Scan for the cell matching the given text and deliver its (x, y) coordinate at center. 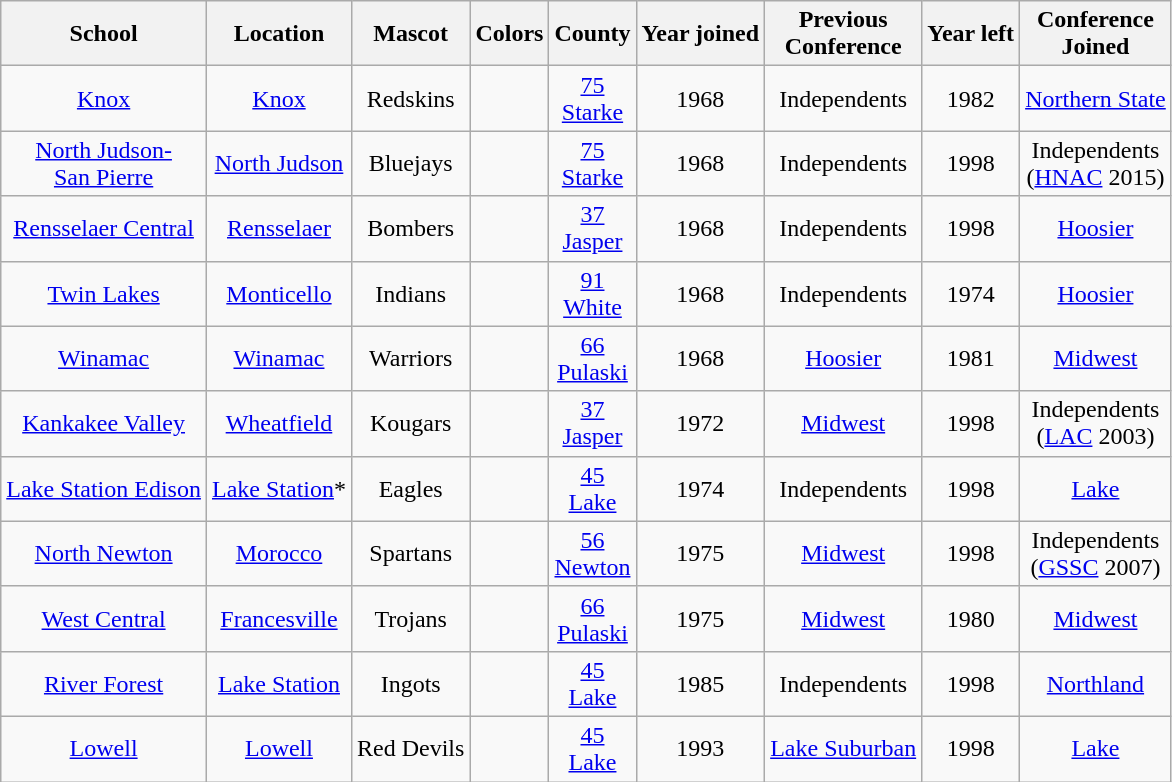
Warriors (410, 358)
Northern State (1096, 98)
County (592, 34)
North Judson- San Pierre (104, 164)
Kankakee Valley (104, 424)
Bombers (410, 228)
1981 (971, 358)
Year left (971, 34)
Ingots (410, 684)
Lake Station* (278, 488)
Kougars (410, 424)
West Central (104, 618)
Location (278, 34)
Lake Suburban (844, 748)
1985 (700, 684)
Lake Station Edison (104, 488)
Previous Conference (844, 34)
Morocco (278, 554)
Eagles (410, 488)
1982 (971, 98)
Rensselaer Central (104, 228)
1980 (971, 618)
Monticello (278, 294)
Colors (510, 34)
Trojans (410, 618)
Twin Lakes (104, 294)
Indians (410, 294)
Red Devils (410, 748)
North Newton (104, 554)
Spartans (410, 554)
Independents(LAC 2003) (1096, 424)
Year joined (700, 34)
Wheatfield (278, 424)
Mascot (410, 34)
56 Newton (592, 554)
Bluejays (410, 164)
Redskins (410, 98)
1972 (700, 424)
Independents(HNAC 2015) (1096, 164)
Lake Station (278, 684)
Independents(GSSC 2007) (1096, 554)
Rensselaer (278, 228)
River Forest (104, 684)
School (104, 34)
Francesville (278, 618)
91 White (592, 294)
1993 (700, 748)
North Judson (278, 164)
Northland (1096, 684)
Conference Joined (1096, 34)
